Detect which cell encompasses the target text, then output its (X, Y) center coordinate. 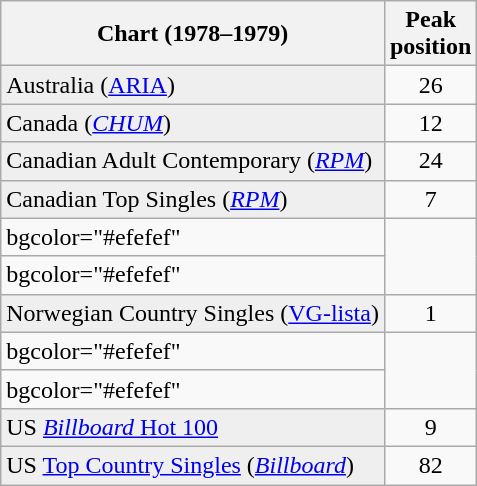
Australia (ARIA) (193, 85)
26 (430, 85)
US Billboard Hot 100 (193, 427)
Norwegian Country Singles (VG-lista) (193, 313)
24 (430, 161)
Canada (CHUM) (193, 123)
1 (430, 313)
US Top Country Singles (Billboard) (193, 465)
Chart (1978–1979) (193, 34)
Peakposition (430, 34)
82 (430, 465)
7 (430, 199)
9 (430, 427)
12 (430, 123)
Canadian Adult Contemporary (RPM) (193, 161)
Canadian Top Singles (RPM) (193, 199)
